Determine the (x, y) coordinate at the center of the cell enclosing the given text.  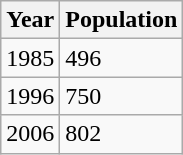
1996 (30, 96)
496 (122, 58)
802 (122, 134)
750 (122, 96)
Year (30, 20)
Population (122, 20)
1985 (30, 58)
2006 (30, 134)
